Pinpoint the cell where the given text exists, returning its [X, Y] midpoint coordinate. 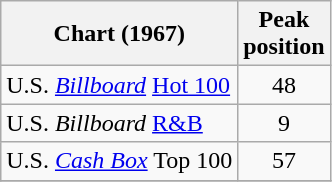
U.S. Billboard Hot 100 [120, 85]
48 [284, 85]
U.S. Billboard R&B [120, 123]
57 [284, 161]
Chart (1967) [120, 34]
9 [284, 123]
U.S. Cash Box Top 100 [120, 161]
Peakposition [284, 34]
